Extract the (X, Y) coordinate from the center of the cell holding the provided text.  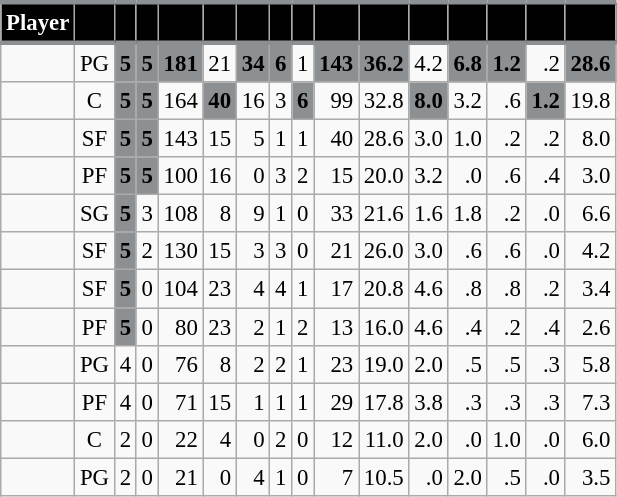
181 (180, 62)
19.0 (384, 364)
2.6 (590, 327)
22 (180, 439)
1.6 (428, 214)
SG (95, 214)
164 (180, 101)
1.8 (468, 214)
100 (180, 176)
Player (38, 22)
71 (180, 402)
108 (180, 214)
9 (252, 214)
20.0 (384, 176)
99 (336, 101)
76 (180, 364)
10.5 (384, 477)
32.8 (384, 101)
26.0 (384, 251)
21.6 (384, 214)
20.8 (384, 289)
6.8 (468, 62)
104 (180, 289)
36.2 (384, 62)
17.8 (384, 402)
3.4 (590, 289)
33 (336, 214)
7 (336, 477)
80 (180, 327)
3.5 (590, 477)
19.8 (590, 101)
130 (180, 251)
13 (336, 327)
16.0 (384, 327)
11.0 (384, 439)
6.0 (590, 439)
6.6 (590, 214)
29 (336, 402)
5.8 (590, 364)
34 (252, 62)
12 (336, 439)
17 (336, 289)
3.8 (428, 402)
7.3 (590, 402)
